Provide the (X, Y) coordinate of the cell's center where the given text is located.  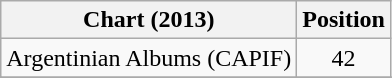
42 (344, 58)
Chart (2013) (149, 20)
Position (344, 20)
Argentinian Albums (CAPIF) (149, 58)
